Search for the cell housing the specified text and yield its [x, y] center coordinate. 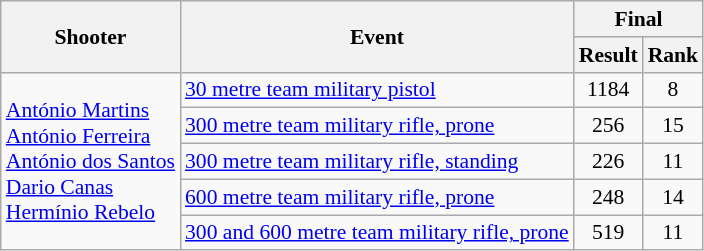
248 [608, 197]
Event [377, 36]
256 [608, 126]
Shooter [90, 36]
300 metre team military rifle, standing [377, 162]
300 and 600 metre team military rifle, prone [377, 233]
30 metre team military pistol [377, 90]
226 [608, 162]
António Martins António FerreiraAntónio dos SantosDario CanasHermínio Rebelo [90, 161]
600 metre team military rifle, prone [377, 197]
519 [608, 233]
300 metre team military rifle, prone [377, 126]
8 [674, 90]
Result [608, 55]
Final [638, 19]
15 [674, 126]
Rank [674, 55]
1184 [608, 90]
14 [674, 197]
